Capture the cell that displays the provided text and extract its (X, Y) central coordinate. 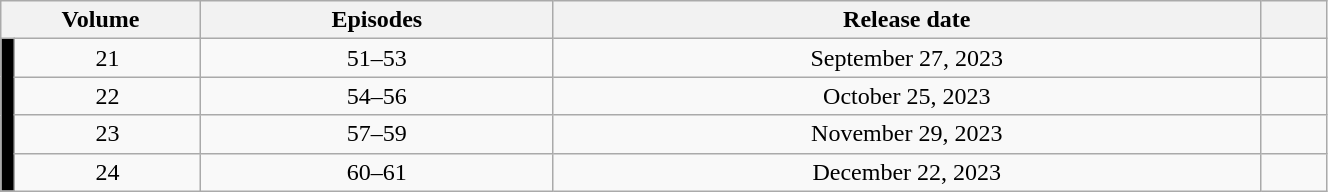
24 (108, 172)
November 29, 2023 (906, 134)
September 27, 2023 (906, 58)
21 (108, 58)
December 22, 2023 (906, 172)
57–59 (376, 134)
54–56 (376, 96)
51–53 (376, 58)
60–61 (376, 172)
23 (108, 134)
Release date (906, 20)
Episodes (376, 20)
October 25, 2023 (906, 96)
22 (108, 96)
Volume (100, 20)
